Provide the (X, Y) coordinate of the cell's center where the given text is located.  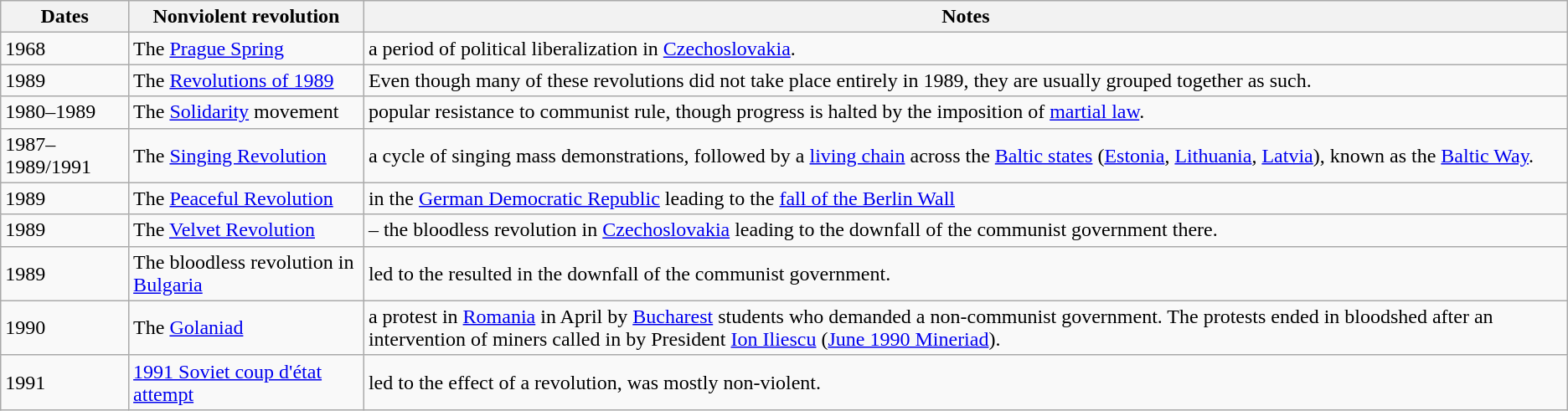
The Singing Revolution (246, 156)
led to the effect of a revolution, was mostly non-violent. (965, 382)
Notes (965, 17)
in the German Democratic Republic leading to the fall of the Berlin Wall (965, 198)
led to the resulted in the downfall of the communist government. (965, 273)
Even though many of these revolutions did not take place entirely in 1989, they are usually grouped together as such. (965, 80)
The Velvet Revolution (246, 230)
Dates (65, 17)
The Peaceful Revolution (246, 198)
1968 (65, 49)
1991 Soviet coup d'état attempt (246, 382)
a period of political liberalization in Czechoslovakia. (965, 49)
1990 (65, 328)
1991 (65, 382)
The Golaniad (246, 328)
The Revolutions of 1989 (246, 80)
a cycle of singing mass demonstrations, followed by a living chain across the Baltic states (Estonia, Lithuania, Latvia), known as the Baltic Way. (965, 156)
popular resistance to communist rule, though progress is halted by the imposition of martial law. (965, 112)
– the bloodless revolution in Czechoslovakia leading to the downfall of the communist government there. (965, 230)
The bloodless revolution in Bulgaria (246, 273)
Nonviolent revolution (246, 17)
1987–1989/1991 (65, 156)
1980–1989 (65, 112)
The Prague Spring (246, 49)
The Solidarity movement (246, 112)
